Return [x, y] of the center of cell containing provided text 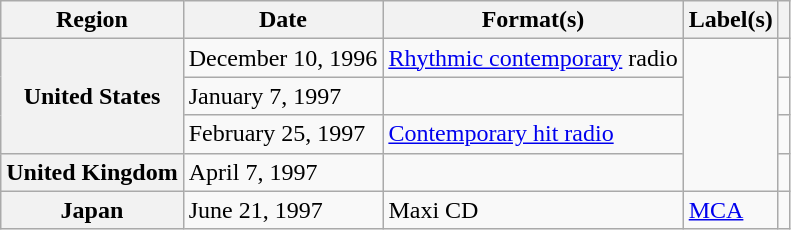
June 21, 1997 [283, 210]
Contemporary hit radio [533, 134]
Format(s) [533, 20]
Date [283, 20]
Region [92, 20]
United States [92, 96]
February 25, 1997 [283, 134]
April 7, 1997 [283, 172]
United Kingdom [92, 172]
January 7, 1997 [283, 96]
MCA [730, 210]
Label(s) [730, 20]
Japan [92, 210]
Rhythmic contemporary radio [533, 58]
December 10, 1996 [283, 58]
Maxi CD [533, 210]
